Extract the [x, y] coordinate from the center of the cell holding the provided text.  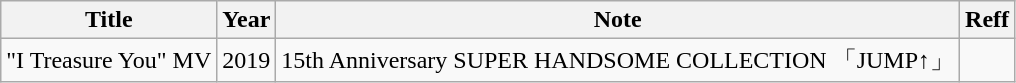
Year [246, 20]
Title [109, 20]
2019 [246, 60]
Reff [988, 20]
"I Treasure You" MV [109, 60]
15th Anniversary SUPER HANDSOME COLLECTION 「JUMP↑」 [618, 60]
Note [618, 20]
